Detect which cell encompasses the target text, then output its [X, Y] center coordinate. 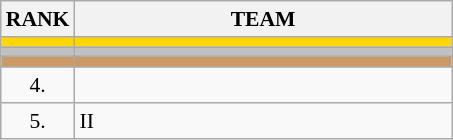
4. [38, 85]
5. [38, 121]
RANK [38, 19]
II [262, 121]
TEAM [262, 19]
